Extract the [X, Y] coordinate from the center of the cell holding the provided text.  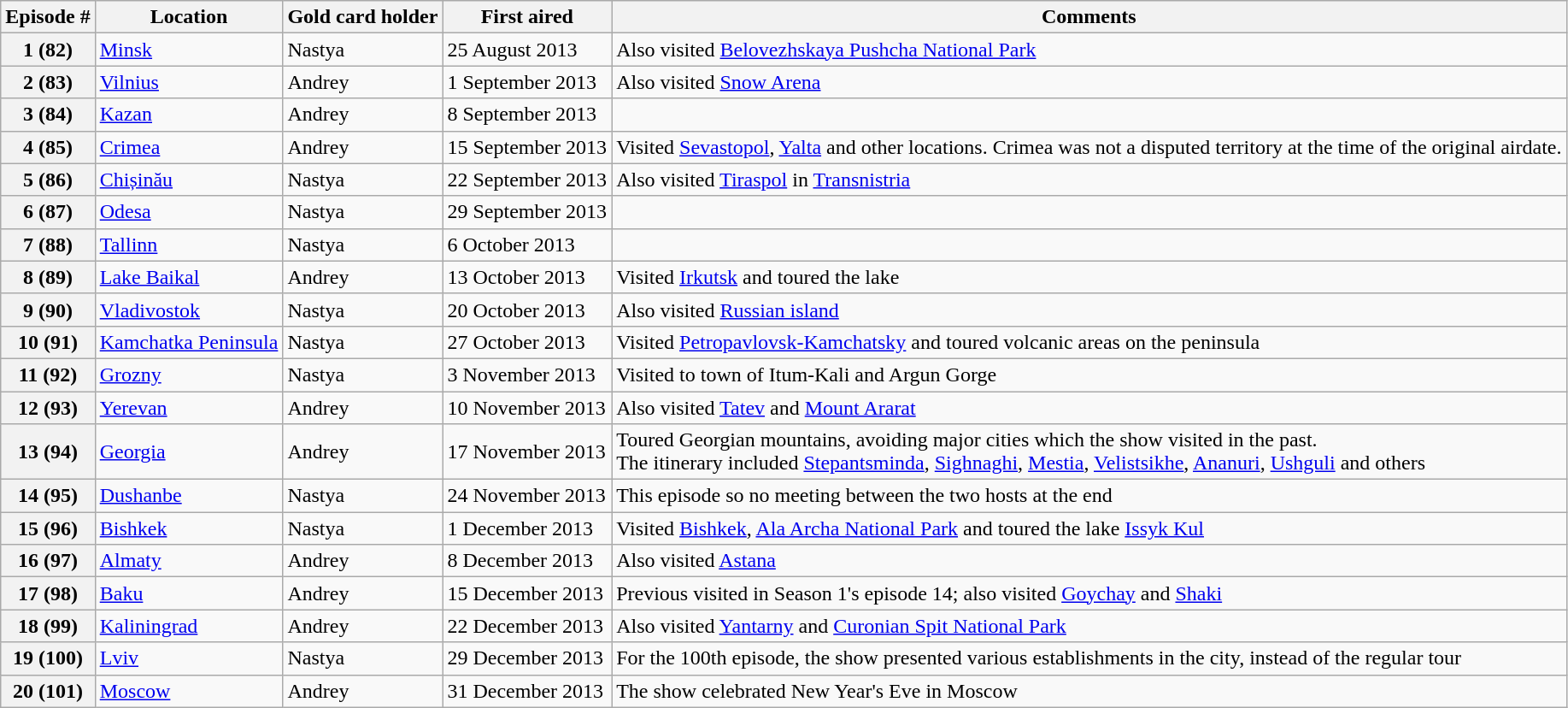
19 (100) [48, 658]
Previous visited in Season 1's episode 14; also visited Goychay and Shaki [1089, 593]
Moscow [189, 691]
Minsk [189, 50]
1 (82) [48, 50]
Also visited Russian island [1089, 310]
Visited Bishkek, Ala Archa National Park and toured the lake Issyk Kul [1089, 528]
29 December 2013 [527, 658]
Also visited Astana [1089, 561]
18 (99) [48, 626]
20 October 2013 [527, 310]
Georgia [189, 451]
Kaliningrad [189, 626]
Gold card holder [362, 17]
1 December 2013 [527, 528]
13 (94) [48, 451]
Kamchatka Peninsula [189, 342]
22 September 2013 [527, 180]
Also visited Tiraspol in Transnistria [1089, 180]
Comments [1089, 17]
14 (95) [48, 496]
Lviv [189, 658]
4 (85) [48, 147]
Crimea [189, 147]
15 December 2013 [527, 593]
6 October 2013 [527, 245]
8 December 2013 [527, 561]
15 September 2013 [527, 147]
Also visited Yantarny and Curonian Spit National Park [1089, 626]
Almaty [189, 561]
Also visited Belovezhskaya Pushcha National Park [1089, 50]
Visited Irkutsk and toured the lake [1089, 277]
27 October 2013 [527, 342]
The show celebrated New Year's Eve in Moscow [1089, 691]
16 (97) [48, 561]
8 September 2013 [527, 115]
Kazan [189, 115]
3 (84) [48, 115]
5 (86) [48, 180]
Dushanbe [189, 496]
Chișinău [189, 180]
9 (90) [48, 310]
First aired [527, 17]
Grozny [189, 375]
Tallinn [189, 245]
Location [189, 17]
Baku [189, 593]
7 (88) [48, 245]
Visited Sevastopol, Yalta and other locations. Crimea was not a disputed territory at the time of the original airdate. [1089, 147]
31 December 2013 [527, 691]
20 (101) [48, 691]
2 (83) [48, 82]
Vilnius [189, 82]
1 September 2013 [527, 82]
22 December 2013 [527, 626]
Also visited Snow Arena [1089, 82]
Visited Petropavlovsk-Kamchatsky and toured volcanic areas on the peninsula [1089, 342]
Yerevan [189, 408]
25 August 2013 [527, 50]
Episode # [48, 17]
29 September 2013 [527, 212]
17 November 2013 [527, 451]
Vladivostok [189, 310]
Bishkek [189, 528]
For the 100th episode, the show presented various establishments in the city, instead of the regular tour [1089, 658]
10 (91) [48, 342]
Also visited Tatev and Mount Ararat [1089, 408]
3 November 2013 [527, 375]
Lake Baikal [189, 277]
10 November 2013 [527, 408]
17 (98) [48, 593]
13 October 2013 [527, 277]
This episode so no meeting between the two hosts at the end [1089, 496]
Odesa [189, 212]
15 (96) [48, 528]
12 (93) [48, 408]
24 November 2013 [527, 496]
8 (89) [48, 277]
6 (87) [48, 212]
Visited to town of Itum-Kali and Argun Gorge [1089, 375]
11 (92) [48, 375]
